Locate the cell with the specified text and output its [X, Y] center coordinate. 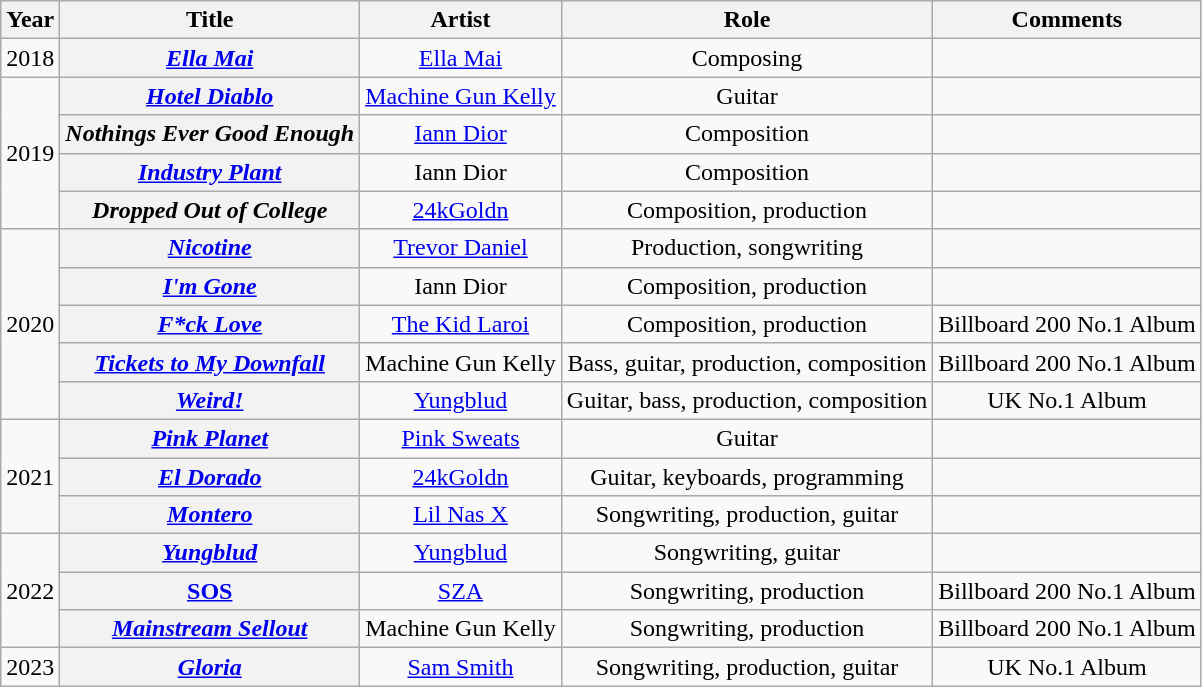
Title [210, 20]
Weird! [210, 400]
2018 [30, 58]
Sam Smith [461, 667]
Pink Planet [210, 438]
Montero [210, 515]
The Kid Laroi [461, 324]
Tickets to My Downfall [210, 362]
Composing [746, 58]
F*ck Love [210, 324]
Nicotine [210, 248]
SZA [461, 591]
Bass, guitar, production, composition [746, 362]
Songwriting, guitar [746, 553]
Guitar, bass, production, composition [746, 400]
Mainstream Sellout [210, 629]
Pink Sweats [461, 438]
Comments [1067, 20]
Dropped Out of College [210, 210]
Trevor Daniel [461, 248]
Role [746, 20]
Year [30, 20]
Gloria [210, 667]
Guitar, keyboards, programming [746, 477]
2019 [30, 153]
Industry Plant [210, 172]
Artist [461, 20]
El Dorado [210, 477]
Lil Nas X [461, 515]
2022 [30, 591]
SOS [210, 591]
Production, songwriting [746, 248]
2021 [30, 476]
2023 [30, 667]
2020 [30, 324]
Nothings Ever Good Enough [210, 134]
Hotel Diablo [210, 96]
I'm Gone [210, 286]
